Return the [x, y] coordinate for the center point of the cell that contains the specified text.  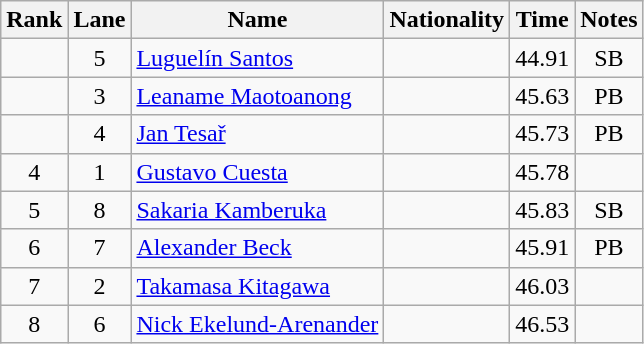
Leaname Maotoanong [258, 96]
Jan Tesař [258, 134]
Time [542, 20]
46.03 [542, 286]
Gustavo Cuesta [258, 172]
45.78 [542, 172]
Nick Ekelund-Arenander [258, 324]
Nationality [447, 20]
45.73 [542, 134]
2 [100, 286]
45.91 [542, 248]
Takamasa Kitagawa [258, 286]
Rank [34, 20]
1 [100, 172]
Sakaria Kamberuka [258, 210]
Alexander Beck [258, 248]
46.53 [542, 324]
Lane [100, 20]
Name [258, 20]
44.91 [542, 58]
Notes [609, 20]
45.63 [542, 96]
45.83 [542, 210]
Luguelín Santos [258, 58]
3 [100, 96]
